Capture the cell that displays the provided text and extract its (X, Y) central coordinate. 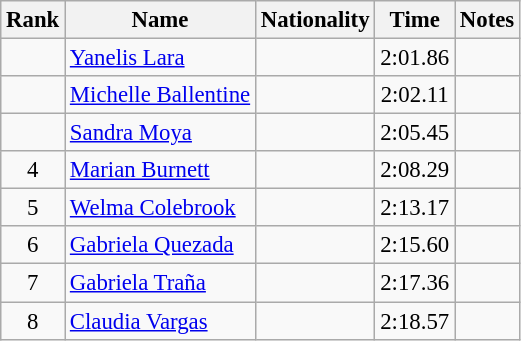
6 (33, 245)
2:08.29 (415, 170)
2:18.57 (415, 321)
2:02.11 (415, 95)
Sandra Moya (160, 133)
Claudia Vargas (160, 321)
Notes (486, 20)
Michelle Ballentine (160, 95)
Nationality (314, 20)
Time (415, 20)
2:13.17 (415, 208)
2:01.86 (415, 58)
Marian Burnett (160, 170)
8 (33, 321)
5 (33, 208)
Welma Colebrook (160, 208)
Yanelis Lara (160, 58)
2:17.36 (415, 283)
Name (160, 20)
4 (33, 170)
7 (33, 283)
Gabriela Traña (160, 283)
2:15.60 (415, 245)
Rank (33, 20)
2:05.45 (415, 133)
Gabriela Quezada (160, 245)
